Capture the cell that displays the provided text and extract its (x, y) central coordinate. 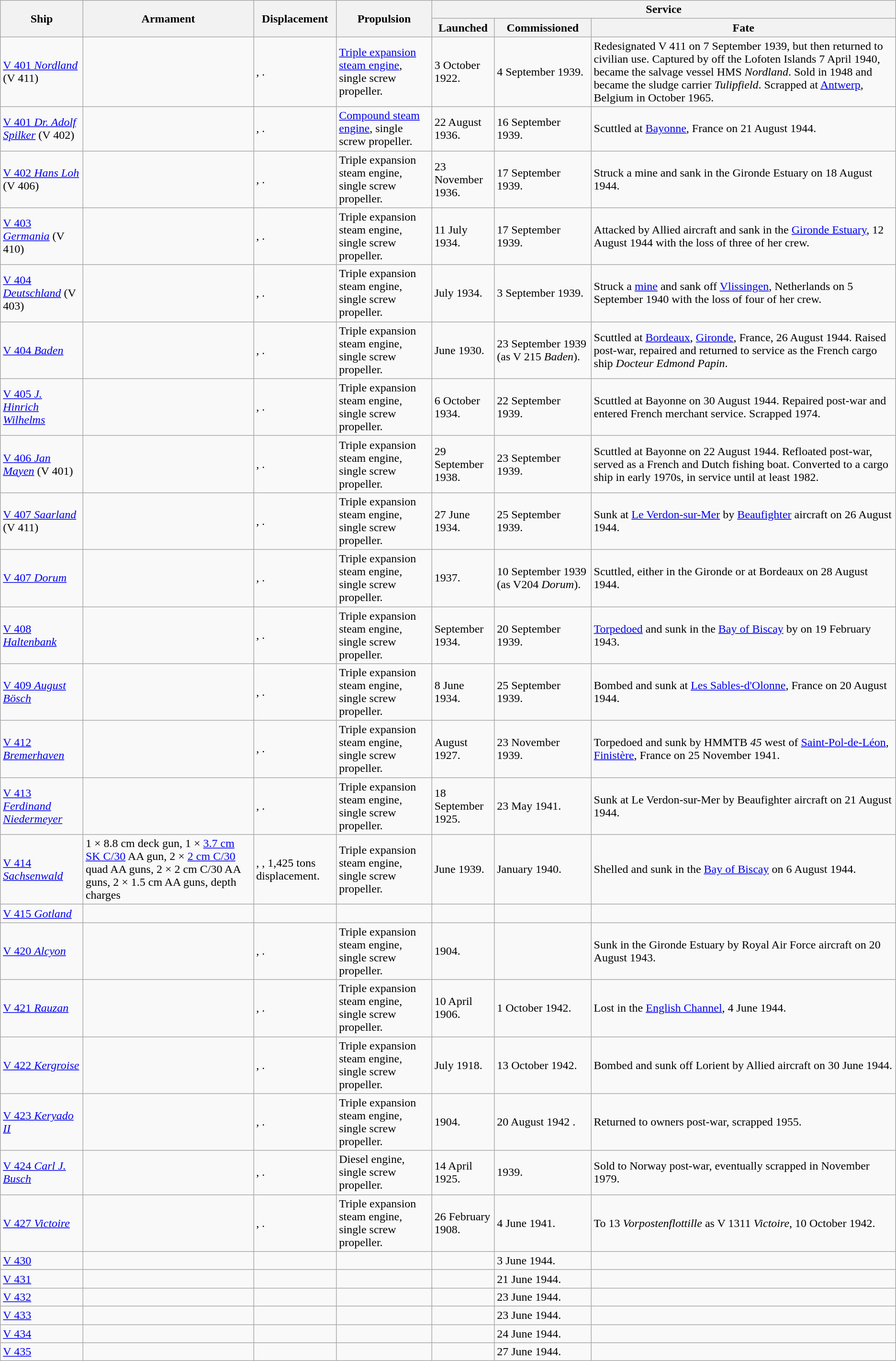
27 June 1934. (463, 521)
Diesel engine, single screw propeller. (384, 1172)
Scuttled at Bayonne on 30 August 1944. Repaired post-war and entered French merchant service. Scrapped 1974. (743, 407)
V 414 Sachsenwald (42, 870)
23 September 1939. (543, 464)
Sold to Norway post-war, eventually scrapped in November 1979. (743, 1172)
27 June 1944. (543, 1352)
Launched (463, 28)
Sunk at Le Verdon-sur-Mer by Beaufighter aircraft on 26 August 1944. (743, 521)
Bombed and sunk at Les Sables-d'Olonne, France on 20 August 1944. (743, 692)
V 424 Carl J. Busch (42, 1172)
Service (663, 10)
18 September 1925. (463, 806)
20 September 1939. (543, 636)
8 June 1934. (463, 692)
Commissioned (543, 28)
Fate (743, 28)
V 405 J. Hinrich Wilhelms (42, 407)
V 409 August Bösch (42, 692)
V 401 Nordland (V 411) (42, 72)
1939. (543, 1172)
1 × 8.8 cm deck gun, 1 × 3.7 cm SK C/30 AA gun, 2 × 2 cm C/30 quad AA guns, 2 × 2 cm C/30 AA guns, 2 × 1.5 cm AA guns, depth charges (168, 870)
Compound steam engine, single screw propeller. (384, 129)
September 1934. (463, 636)
V 407 Dorum (42, 578)
V 421 Rauzan (42, 1008)
11 July 1934. (463, 236)
Sunk in the Gironde Estuary by Royal Air Force aircraft on 20 August 1943. (743, 951)
Propulsion (384, 19)
V 406 Jan Mayen (V 401) (42, 464)
21 June 1944. (543, 1279)
6 October 1934. (463, 407)
V 427 Victoire (42, 1223)
Struck a mine and sank off Vlissingen, Netherlands on 5 September 1940 with the loss of four of her crew. (743, 293)
V 412 Bremerhaven (42, 749)
V 430 (42, 1261)
4 June 1941. (543, 1223)
23 May 1941. (543, 806)
V 415 Gotland (42, 914)
January 1940. (543, 870)
3 October 1922. (463, 72)
V 433 (42, 1315)
Returned to owners post-war, scrapped 1955. (743, 1122)
V 423 Keryado II (42, 1122)
3 June 1944. (543, 1261)
23 November 1939. (543, 749)
V 422 Kergroise (42, 1065)
22 August 1936. (463, 129)
Torpedoed and sunk in the Bay of Biscay by on 19 February 1943. (743, 636)
V 431 (42, 1279)
V 404 Baden (42, 350)
26 February 1908. (463, 1223)
June 1939. (463, 870)
20 August 1942 . (543, 1122)
Lost in the English Channel, 4 June 1944. (743, 1008)
, , 1,425 tons displacement. (295, 870)
22 September 1939. (543, 407)
V 401 Dr. Adolf Spilker (V 402) (42, 129)
Torpedoed and sunk by HMMTB 45 west of Saint-Pol-de-Léon, Finistère, France on 25 November 1941. (743, 749)
V 432 (42, 1297)
June 1930. (463, 350)
V 402 Hans Loh (V 406) (42, 179)
V 407 Saarland (V 411) (42, 521)
Attacked by Allied aircraft and sank in the Gironde Estuary, 12 August 1944 with the loss of three of her crew. (743, 236)
4 September 1939. (543, 72)
3 September 1939. (543, 293)
Struck a mine and sank in the Gironde Estuary on 18 August 1944. (743, 179)
23 September 1939 (as V 215 Baden). (543, 350)
July 1918. (463, 1065)
Bombed and sunk off Lorient by Allied aircraft on 30 June 1944. (743, 1065)
To 13 Vorpostenflottille as V 1311 Victoire, 10 October 1942. (743, 1223)
Shelled and sunk in the Bay of Biscay on 6 August 1944. (743, 870)
Displacement (295, 19)
13 October 1942. (543, 1065)
16 September 1939. (543, 129)
Ship (42, 19)
V 403 Germania (V 410) (42, 236)
V 404 Deutschland (V 403) (42, 293)
29 September 1938. (463, 464)
V 408 Haltenbank (42, 636)
July 1934. (463, 293)
14 April 1925. (463, 1172)
V 413 Ferdinand Niedermeyer (42, 806)
V 434 (42, 1334)
10 April 1906. (463, 1008)
23 November 1936. (463, 179)
Scuttled at Bayonne, France on 21 August 1944. (743, 129)
V 420 Alcyon (42, 951)
August 1927. (463, 749)
10 September 1939 (as V204 Dorum). (543, 578)
1 October 1942. (543, 1008)
V 435 (42, 1352)
1937. (463, 578)
Armament (168, 19)
Scuttled, either in the Gironde or at Bordeaux on 28 August 1944. (743, 578)
24 June 1944. (543, 1334)
Sunk at Le Verdon-sur-Mer by Beaufighter aircraft on 21 August 1944. (743, 806)
